For the text-containing cell, return its midpoint in [x, y] coordinate format. 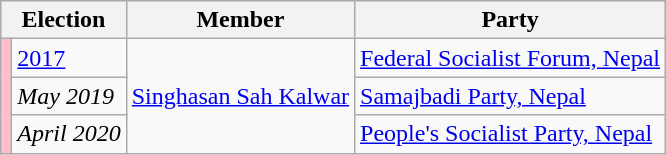
Party [510, 20]
Samajbadi Party, Nepal [510, 96]
Federal Socialist Forum, Nepal [510, 58]
Member [240, 20]
May 2019 [69, 96]
April 2020 [69, 134]
2017 [69, 58]
Election [64, 20]
Singhasan Sah Kalwar [240, 96]
People's Socialist Party, Nepal [510, 134]
